Extract the [x, y] coordinate from the center of the cell holding the provided text.  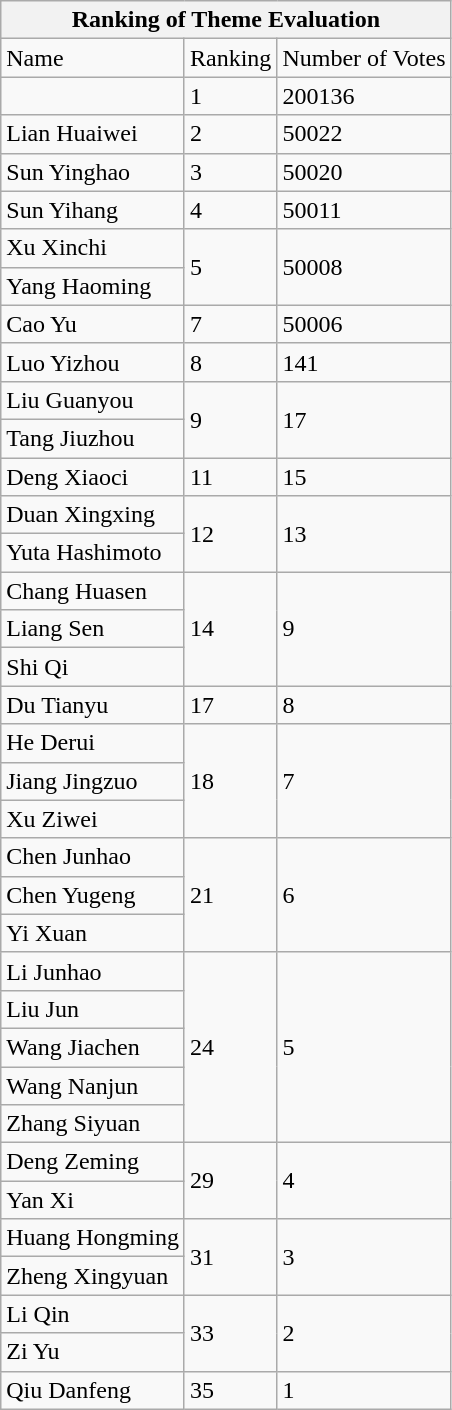
He Derui [93, 743]
Zi Yu [93, 1352]
Luo Yizhou [93, 362]
Wang Nanjun [93, 1085]
Yuta Hashimoto [93, 553]
Sun Yinghao [93, 172]
Zhang Siyuan [93, 1124]
Yi Xuan [93, 933]
Duan Xingxing [93, 515]
Xu Xinchi [93, 248]
Tang Jiuzhou [93, 438]
Chang Huasen [93, 591]
Ranking [230, 58]
12 [230, 534]
Sun Yihang [93, 210]
50020 [364, 172]
Number of Votes [364, 58]
Deng Xiaoci [93, 477]
13 [364, 534]
50006 [364, 324]
15 [364, 477]
141 [364, 362]
Lian Huaiwei [93, 134]
Yan Xi [93, 1200]
Deng Zeming [93, 1162]
33 [230, 1333]
35 [230, 1390]
Jiang Jingzuo [93, 781]
Liang Sen [93, 629]
6 [364, 895]
50011 [364, 210]
Wang Jiachen [93, 1047]
Ranking of Theme Evaluation [226, 20]
Li Junhao [93, 971]
18 [230, 781]
50022 [364, 134]
11 [230, 477]
Cao Yu [93, 324]
Huang Hongming [93, 1238]
50008 [364, 267]
Du Tianyu [93, 705]
Zheng Xingyuan [93, 1276]
Chen Yugeng [93, 895]
Li Qin [93, 1314]
31 [230, 1257]
200136 [364, 96]
Name [93, 58]
Liu Jun [93, 1009]
24 [230, 1047]
29 [230, 1181]
Chen Junhao [93, 857]
21 [230, 895]
14 [230, 629]
Yang Haoming [93, 286]
Xu Ziwei [93, 819]
Qiu Danfeng [93, 1390]
Shi Qi [93, 667]
Liu Guanyou [93, 400]
